Extract the [x, y] coordinate from the center of the cell holding the provided text.  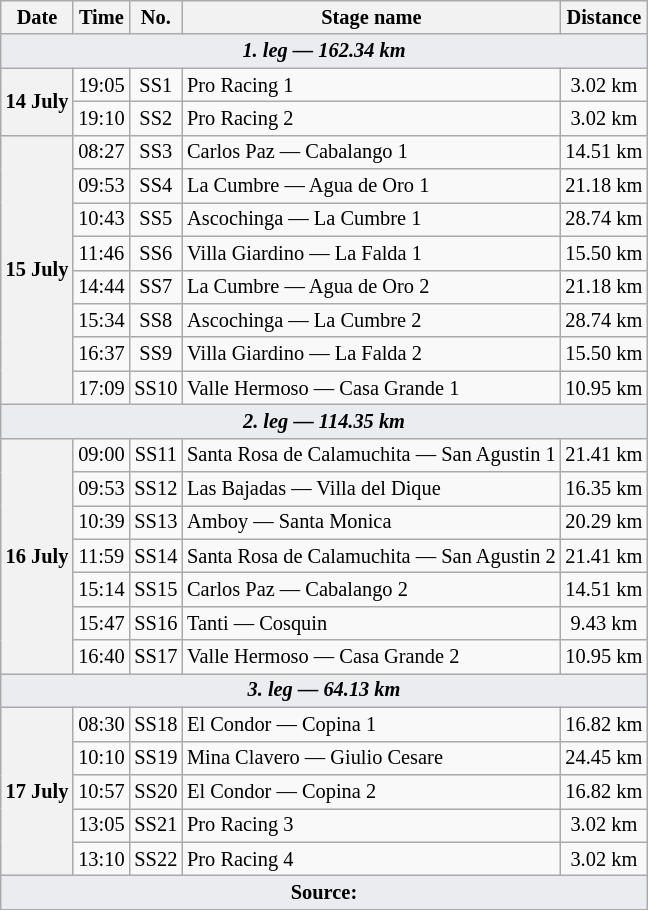
16 July [38, 556]
Mina Clavero — Giulio Cesare [371, 758]
16:37 [101, 354]
10:57 [101, 791]
Distance [604, 17]
SS19 [156, 758]
Source: [324, 892]
Villa Giardino — La Falda 1 [371, 253]
15:34 [101, 320]
15:47 [101, 623]
SS15 [156, 589]
19:05 [101, 85]
SS13 [156, 522]
No. [156, 17]
9.43 km [604, 623]
15:14 [101, 589]
SS11 [156, 455]
Santa Rosa de Calamuchita — San Agustin 1 [371, 455]
SS12 [156, 489]
SS2 [156, 118]
Time [101, 17]
La Cumbre — Agua de Oro 2 [371, 287]
El Condor — Copina 1 [371, 724]
Las Bajadas — Villa del Dique [371, 489]
Tanti — Cosquin [371, 623]
13:10 [101, 859]
SS3 [156, 152]
Carlos Paz — Cabalango 2 [371, 589]
Ascochinga — La Cumbre 2 [371, 320]
08:30 [101, 724]
SS9 [156, 354]
1. leg — 162.34 km [324, 51]
17 July [38, 791]
14 July [38, 102]
Ascochinga — La Cumbre 1 [371, 219]
Valle Hermoso — Casa Grande 1 [371, 388]
19:10 [101, 118]
SS17 [156, 657]
Pro Racing 1 [371, 85]
Villa Giardino — La Falda 2 [371, 354]
SS8 [156, 320]
SS21 [156, 825]
3. leg — 64.13 km [324, 690]
SS7 [156, 287]
SS22 [156, 859]
La Cumbre — Agua de Oro 1 [371, 186]
Date [38, 17]
10:43 [101, 219]
14:44 [101, 287]
Stage name [371, 17]
09:00 [101, 455]
11:59 [101, 556]
Amboy — Santa Monica [371, 522]
SS14 [156, 556]
13:05 [101, 825]
SS16 [156, 623]
16.35 km [604, 489]
Santa Rosa de Calamuchita — San Agustin 2 [371, 556]
17:09 [101, 388]
2. leg — 114.35 km [324, 421]
SS20 [156, 791]
SS18 [156, 724]
SS10 [156, 388]
El Condor — Copina 2 [371, 791]
Pro Racing 4 [371, 859]
SS6 [156, 253]
10:39 [101, 522]
SS5 [156, 219]
16:40 [101, 657]
08:27 [101, 152]
20.29 km [604, 522]
24.45 km [604, 758]
Pro Racing 2 [371, 118]
SS4 [156, 186]
SS1 [156, 85]
15 July [38, 270]
Pro Racing 3 [371, 825]
Valle Hermoso — Casa Grande 2 [371, 657]
11:46 [101, 253]
Carlos Paz — Cabalango 1 [371, 152]
10:10 [101, 758]
